Locate the cell with the specified text and output its [x, y] center coordinate. 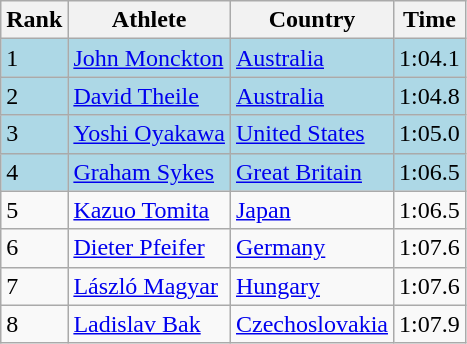
Kazuo Tomita [150, 210]
László Magyar [150, 286]
Great Britain [312, 172]
1:07.9 [429, 324]
United States [312, 134]
Athlete [150, 20]
Dieter Pfeifer [150, 248]
1:05.0 [429, 134]
Yoshi Oyakawa [150, 134]
3 [34, 134]
5 [34, 210]
8 [34, 324]
4 [34, 172]
Graham Sykes [150, 172]
1:04.8 [429, 96]
Germany [312, 248]
Japan [312, 210]
David Theile [150, 96]
1:04.1 [429, 58]
1 [34, 58]
John Monckton [150, 58]
Time [429, 20]
2 [34, 96]
Czechoslovakia [312, 324]
6 [34, 248]
7 [34, 286]
Ladislav Bak [150, 324]
Country [312, 20]
Rank [34, 20]
Hungary [312, 286]
